Provide the (X, Y) coordinate of the cell's center where the given text is located.  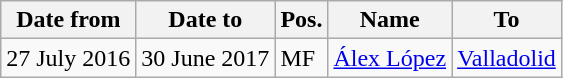
Name (390, 20)
To (507, 20)
Pos. (302, 20)
MF (302, 58)
27 July 2016 (68, 58)
30 June 2017 (206, 58)
Valladolid (507, 58)
Álex López (390, 58)
Date to (206, 20)
Date from (68, 20)
